Output the (x, y) coordinate of the center of the cell containing the given text.  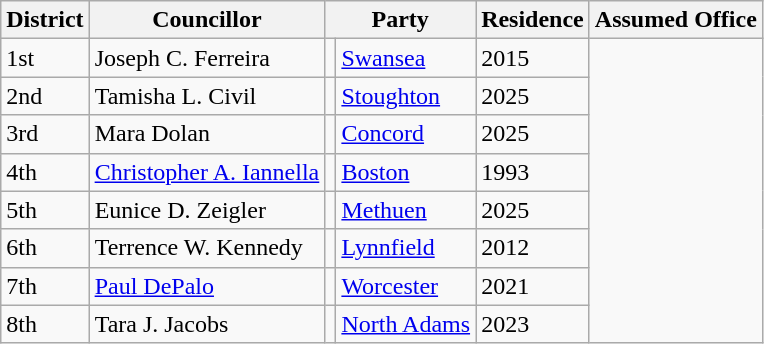
Boston (406, 172)
Paul DePalo (207, 286)
Residence (533, 20)
Stoughton (406, 96)
6th (45, 248)
Swansea (406, 58)
Eunice D. Zeigler (207, 210)
Lynnfield (406, 248)
8th (45, 324)
2nd (45, 96)
North Adams (406, 324)
Tamisha L. Civil (207, 96)
Terrence W. Kennedy (207, 248)
Assumed Office (676, 20)
Worcester (406, 286)
Joseph C. Ferreira (207, 58)
3rd (45, 134)
1st (45, 58)
2023 (533, 324)
Concord (406, 134)
5th (45, 210)
Tara J. Jacobs (207, 324)
1993 (533, 172)
Councillor (207, 20)
Christopher A. Iannella (207, 172)
District (45, 20)
2012 (533, 248)
2015 (533, 58)
4th (45, 172)
7th (45, 286)
Party (400, 20)
Mara Dolan (207, 134)
Methuen (406, 210)
2021 (533, 286)
